Provide the (X, Y) coordinate of the cell's center where the given text is located.  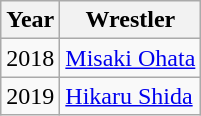
2019 (30, 96)
2018 (30, 58)
Hikaru Shida (130, 96)
Misaki Ohata (130, 58)
Wrestler (130, 20)
Year (30, 20)
